Provide the (x, y) coordinate of the cell's center where the given text is located.  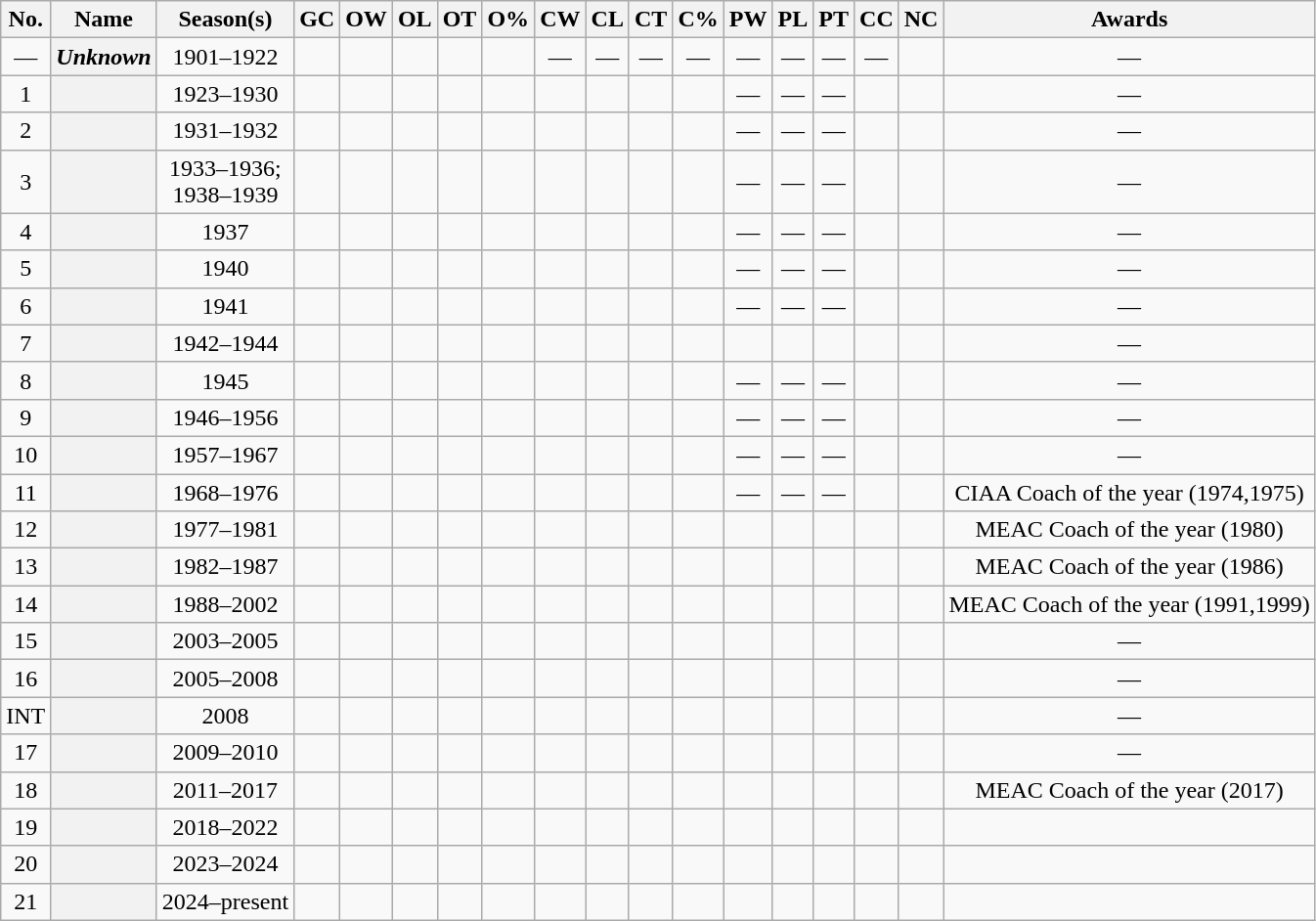
1923–1930 (225, 94)
No. (25, 20)
CW (560, 20)
1942–1944 (225, 343)
NC (921, 20)
1957–1967 (225, 455)
MEAC Coach of the year (1991,1999) (1129, 604)
1988–2002 (225, 604)
Awards (1129, 20)
1 (25, 94)
CIAA Coach of the year (1974,1975) (1129, 492)
21 (25, 901)
Season(s) (225, 20)
10 (25, 455)
16 (25, 679)
13 (25, 567)
OL (415, 20)
OW (367, 20)
2023–2024 (225, 864)
20 (25, 864)
2024–present (225, 901)
3 (25, 182)
11 (25, 492)
MEAC Coach of the year (1986) (1129, 567)
14 (25, 604)
C% (698, 20)
2008 (225, 716)
2005–2008 (225, 679)
7 (25, 343)
Name (104, 20)
1933–1936;1938–1939 (225, 182)
5 (25, 269)
PW (748, 20)
1937 (225, 232)
1901–1922 (225, 57)
1982–1987 (225, 567)
9 (25, 417)
1946–1956 (225, 417)
CL (607, 20)
2003–2005 (225, 641)
PT (834, 20)
8 (25, 380)
15 (25, 641)
MEAC Coach of the year (2017) (1129, 790)
PL (793, 20)
17 (25, 753)
6 (25, 306)
4 (25, 232)
GC (317, 20)
2011–2017 (225, 790)
CC (877, 20)
1941 (225, 306)
1968–1976 (225, 492)
19 (25, 827)
1940 (225, 269)
1977–1981 (225, 530)
2 (25, 131)
OT (460, 20)
INT (25, 716)
O% (508, 20)
Unknown (104, 57)
2009–2010 (225, 753)
18 (25, 790)
MEAC Coach of the year (1980) (1129, 530)
2018–2022 (225, 827)
1945 (225, 380)
CT (650, 20)
1931–1932 (225, 131)
12 (25, 530)
